Return the (x, y) coordinate for the center point of the cell that contains the specified text.  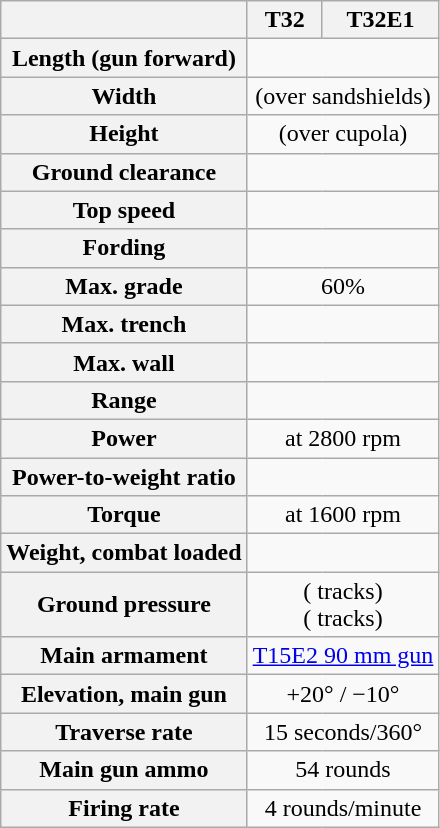
Length (gun forward) (124, 58)
Ground clearance (124, 172)
Ground pressure (124, 604)
Height (124, 134)
Power (124, 438)
Width (124, 96)
15 seconds/360° (343, 732)
T32E1 (380, 20)
Top speed (124, 210)
4 rounds/minute (343, 808)
at 2800 rpm (343, 438)
Power-to-weight ratio (124, 477)
60% (343, 286)
Fording (124, 248)
Traverse rate (124, 732)
at 1600 rpm (343, 515)
Main armament (124, 656)
+20° / −10° (343, 694)
(over cupola) (343, 134)
Weight, combat loaded (124, 553)
Elevation, main gun (124, 694)
Max. trench (124, 324)
Max. grade (124, 286)
Main gun ammo (124, 770)
Torque (124, 515)
T15E2 90 mm gun (343, 656)
Max. wall (124, 362)
( tracks) ( tracks) (343, 604)
T32 (284, 20)
54 rounds (343, 770)
Range (124, 400)
(over sandshields) (343, 96)
Firing rate (124, 808)
